Return [X, Y] of the center of cell containing provided text 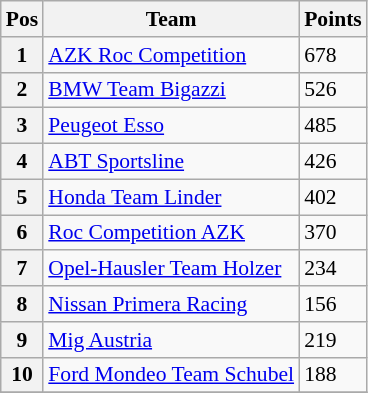
156 [333, 304]
2 [22, 90]
Opel-Hausler Team Holzer [171, 269]
9 [22, 340]
188 [333, 375]
8 [22, 304]
219 [333, 340]
Peugeot Esso [171, 126]
Honda Team Linder [171, 197]
Points [333, 19]
485 [333, 126]
370 [333, 233]
402 [333, 197]
AZK Roc Competition [171, 55]
526 [333, 90]
678 [333, 55]
426 [333, 162]
5 [22, 197]
Mig Austria [171, 340]
Nissan Primera Racing [171, 304]
ABT Sportsline [171, 162]
6 [22, 233]
1 [22, 55]
Roc Competition AZK [171, 233]
7 [22, 269]
4 [22, 162]
10 [22, 375]
Ford Mondeo Team Schubel [171, 375]
Pos [22, 19]
BMW Team Bigazzi [171, 90]
234 [333, 269]
Team [171, 19]
3 [22, 126]
